Return the [X, Y] coordinate for the center point of the cell that contains the specified text.  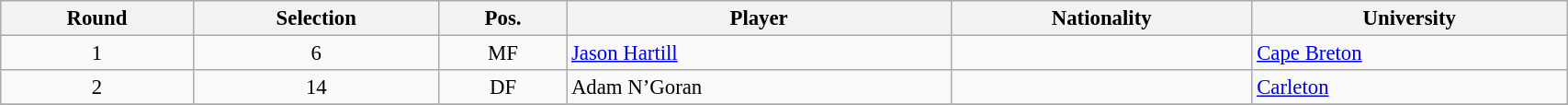
MF [502, 53]
Round [97, 18]
Jason Hartill [759, 53]
2 [97, 87]
Carleton [1409, 87]
DF [502, 87]
Cape Breton [1409, 53]
Player [759, 18]
14 [316, 87]
Selection [316, 18]
Pos. [502, 18]
6 [316, 53]
Nationality [1102, 18]
1 [97, 53]
Adam N’Goran [759, 87]
University [1409, 18]
